Pinpoint the cell where the given text exists, returning its (X, Y) midpoint coordinate. 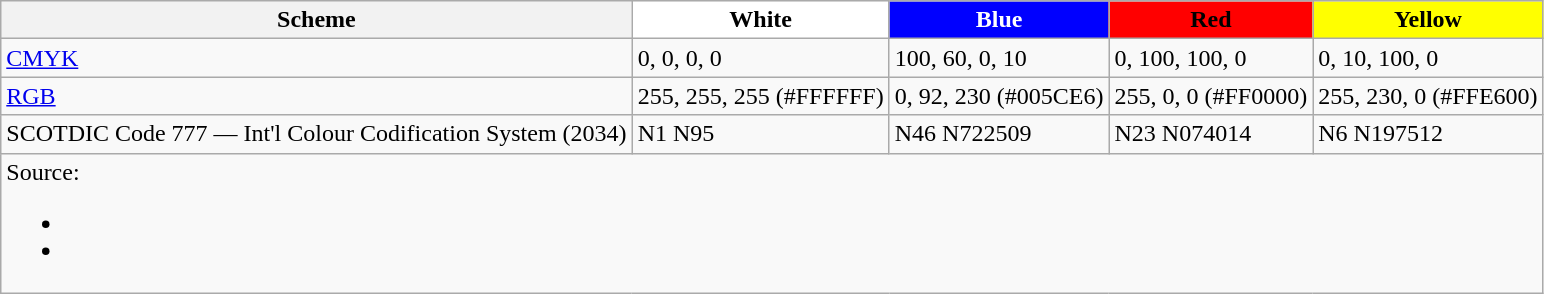
N46 N722509 (999, 134)
N1 N95 (760, 134)
0, 0, 0, 0 (760, 58)
SCOTDIC Code 777 — Int'l Colour Codification System (2034) (316, 134)
Blue (999, 20)
100, 60, 0, 10 (999, 58)
0, 100, 100, 0 (1211, 58)
Scheme (316, 20)
0, 92, 230 (#005CE6) (999, 96)
N23 N074014 (1211, 134)
Red (1211, 20)
Yellow (1428, 20)
255, 230, 0 (#FFE600) (1428, 96)
White (760, 20)
CMYK (316, 58)
Source: (772, 223)
0, 10, 100, 0 (1428, 58)
N6 N197512 (1428, 134)
RGB (316, 96)
255, 0, 0 (#FF0000) (1211, 96)
255, 255, 255 (#FFFFFF) (760, 96)
